Scan for the cell matching the given text and deliver its (X, Y) coordinate at center. 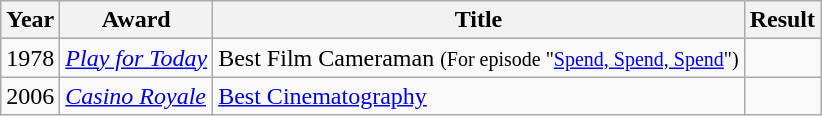
Play for Today (136, 58)
Best Cinematography (478, 96)
Year (30, 20)
1978 (30, 58)
Casino Royale (136, 96)
Result (782, 20)
2006 (30, 96)
Award (136, 20)
Title (478, 20)
Best Film Cameraman (For episode "Spend, Spend, Spend") (478, 58)
